Capture the cell that displays the provided text and extract its [x, y] central coordinate. 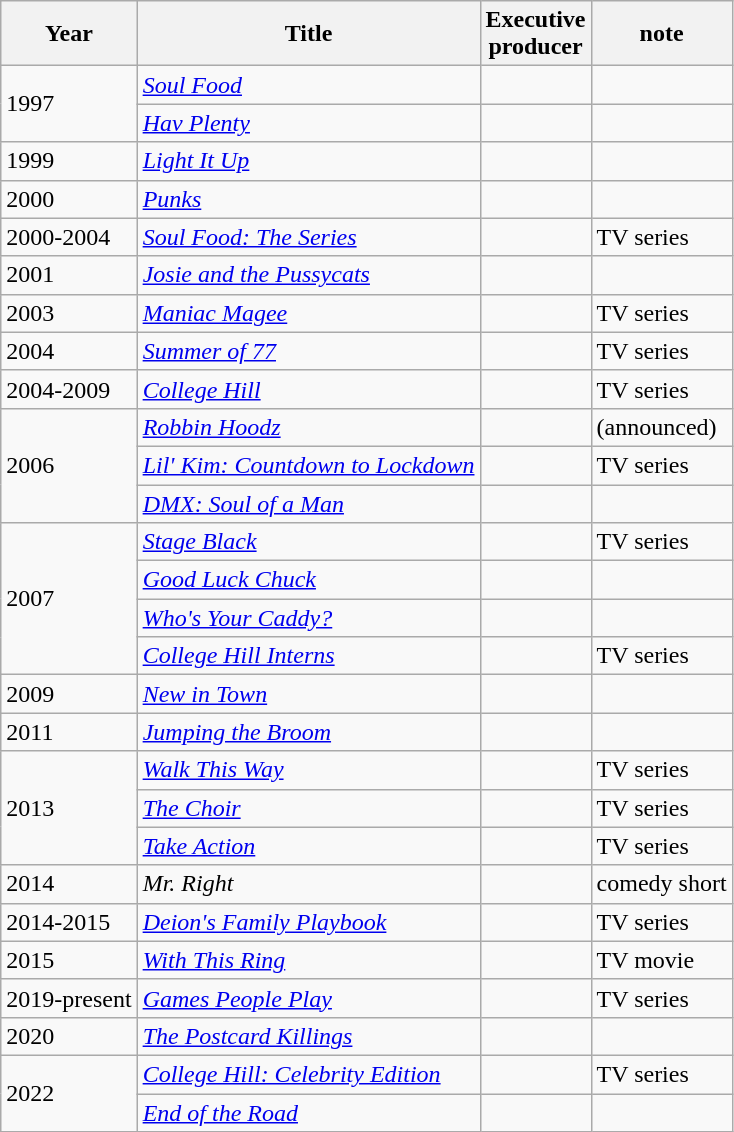
The Choir [308, 808]
End of the Road [308, 1113]
2000-2004 [69, 237]
Soul Food [308, 85]
2004 [69, 351]
Mr. Right [308, 884]
2003 [69, 313]
2011 [69, 732]
Stage Black [308, 542]
Games People Play [308, 998]
Executiveproducer [536, 34]
Hav Plenty [308, 123]
1999 [69, 161]
2004-2009 [69, 389]
Take Action [308, 846]
2001 [69, 275]
College Hill [308, 389]
Light It Up [308, 161]
2007 [69, 599]
New in Town [308, 694]
College Hill Interns [308, 656]
comedy short [662, 884]
2009 [69, 694]
TV movie [662, 960]
note [662, 34]
Punks [308, 199]
2020 [69, 1036]
Title [308, 34]
College Hill: Celebrity Edition [308, 1074]
2013 [69, 808]
Maniac Magee [308, 313]
2000 [69, 199]
Lil' Kim: Countdown to Lockdown [308, 465]
2019-present [69, 998]
Deion's Family Playbook [308, 922]
Robbin Hoodz [308, 427]
2014-2015 [69, 922]
Good Luck Chuck [308, 580]
Who's Your Caddy? [308, 618]
1997 [69, 104]
(announced) [662, 427]
With This Ring [308, 960]
Year [69, 34]
Walk This Way [308, 770]
The Postcard Killings [308, 1036]
Josie and the Pussycats [308, 275]
2014 [69, 884]
DMX: Soul of a Man [308, 503]
Jumping the Broom [308, 732]
Soul Food: The Series [308, 237]
Summer of 77 [308, 351]
2015 [69, 960]
2022 [69, 1093]
2006 [69, 465]
